Provide the (X, Y) coordinate of the cell's center where the given text is located.  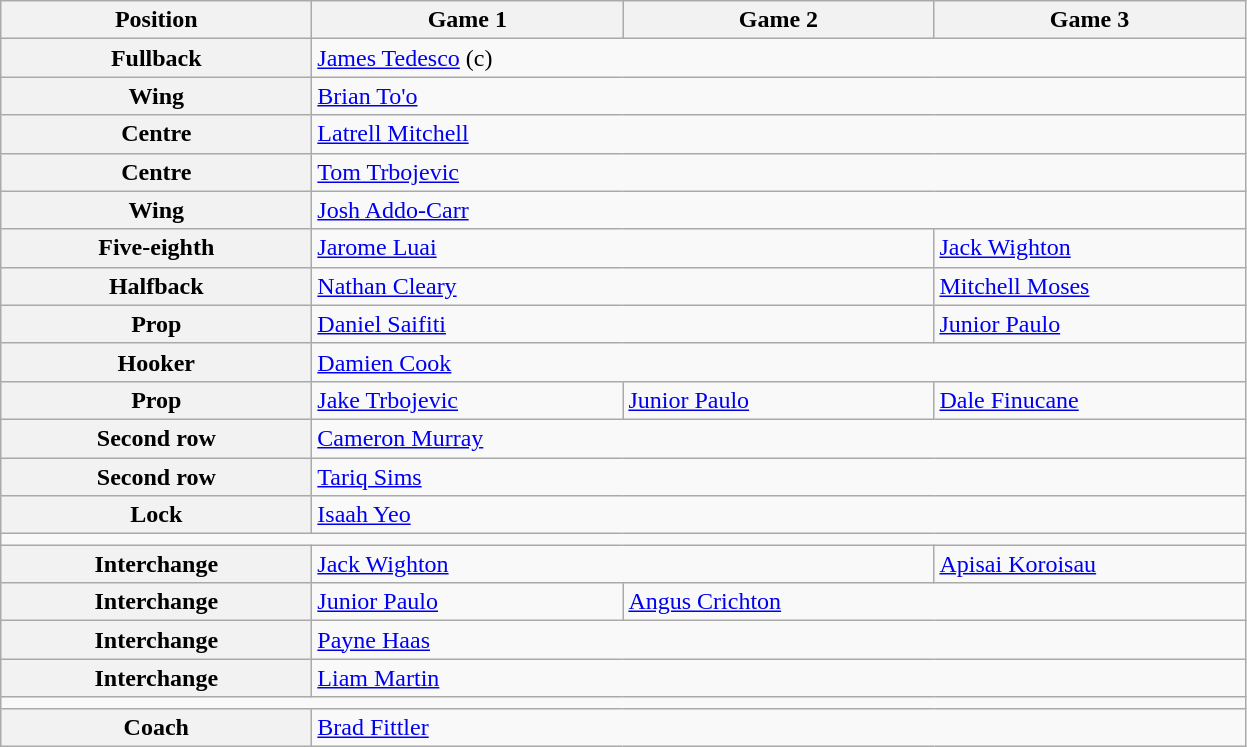
Angus Crichton (934, 602)
Position (156, 20)
Game 1 (468, 20)
Lock (156, 515)
Josh Addo-Carr (778, 210)
Dale Finucane (1090, 400)
Isaah Yeo (778, 515)
Fullback (156, 58)
Latrell Mitchell (778, 134)
Tariq Sims (778, 477)
Jarome Luai (623, 248)
Apisai Koroisau (1090, 564)
Mitchell Moses (1090, 286)
Jake Trbojevic (468, 400)
Liam Martin (778, 678)
Cameron Murray (778, 438)
Game 3 (1090, 20)
Nathan Cleary (623, 286)
Damien Cook (778, 362)
Brad Fittler (778, 727)
Payne Haas (778, 640)
Tom Trbojevic (778, 172)
Coach (156, 727)
Five-eighth (156, 248)
Brian To'o (778, 96)
Halfback (156, 286)
Game 2 (778, 20)
Hooker (156, 362)
James Tedesco (c) (778, 58)
Daniel Saifiti (623, 324)
